For the text-containing cell, return its midpoint in (X, Y) coordinate format. 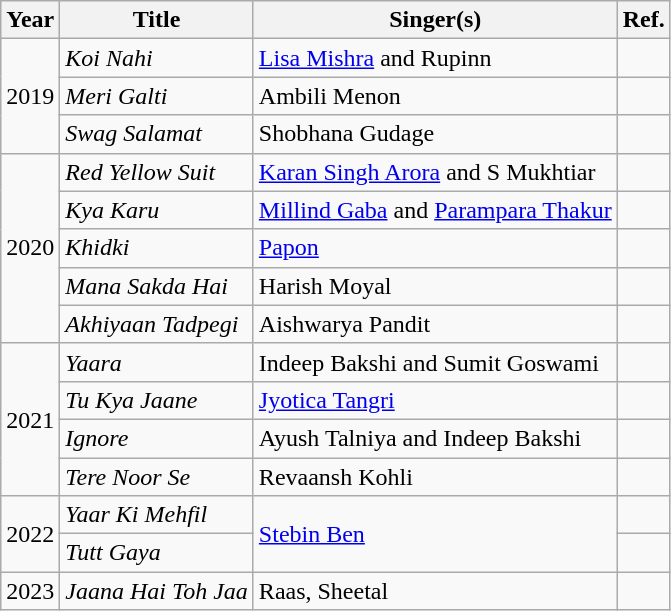
Year (30, 20)
Yaara (157, 362)
Tutt Gaya (157, 553)
Harish Moyal (435, 286)
2019 (30, 96)
Singer(s) (435, 20)
Swag Salamat (157, 134)
2022 (30, 534)
Raas, Sheetal (435, 591)
Akhiyaan Tadpegi (157, 324)
Millind Gaba and Parampara Thakur (435, 210)
Yaar Ki Mehfil (157, 515)
Red Yellow Suit (157, 172)
Shobhana Gudage (435, 134)
Koi Nahi (157, 58)
Tere Noor Se (157, 477)
Ayush Talniya and Indeep Bakshi (435, 438)
Papon (435, 248)
Stebin Ben (435, 534)
Aishwarya Pandit (435, 324)
Jaana Hai Toh Jaa (157, 591)
Ignore (157, 438)
Khidki (157, 248)
Kya Karu (157, 210)
Meri Galti (157, 96)
Karan Singh Arora and S Mukhtiar (435, 172)
Mana Sakda Hai (157, 286)
2021 (30, 419)
Ambili Menon (435, 96)
Title (157, 20)
Tu Kya Jaane (157, 400)
Lisa Mishra and Rupinn (435, 58)
Revaansh Kohli (435, 477)
2023 (30, 591)
Indeep Bakshi and Sumit Goswami (435, 362)
Jyotica Tangri (435, 400)
2020 (30, 248)
Ref. (644, 20)
